Search for the cell housing the specified text and yield its (X, Y) center coordinate. 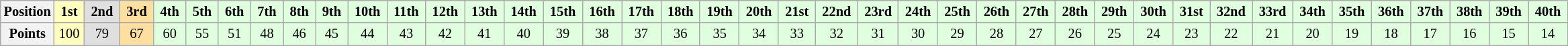
36 (680, 34)
31st (1191, 11)
21 (1273, 34)
18th (680, 11)
48 (267, 34)
26th (997, 11)
22 (1232, 34)
37th (1430, 11)
60 (170, 34)
43 (406, 34)
34 (759, 34)
36th (1391, 11)
10th (367, 11)
6th (234, 11)
45 (332, 34)
14th (523, 11)
34th (1312, 11)
46 (299, 34)
28 (997, 34)
35th (1352, 11)
41 (484, 34)
38th (1469, 11)
22nd (837, 11)
13th (484, 11)
35 (719, 34)
31 (878, 34)
26 (1075, 34)
30 (918, 34)
32nd (1232, 11)
3rd (136, 11)
100 (70, 34)
17th (641, 11)
29th (1114, 11)
17 (1430, 34)
32 (837, 34)
2nd (102, 11)
25th (957, 11)
18 (1391, 34)
67 (136, 34)
33rd (1273, 11)
19 (1352, 34)
15 (1508, 34)
Position (28, 11)
40 (523, 34)
37 (641, 34)
24th (918, 11)
25 (1114, 34)
14 (1548, 34)
79 (102, 34)
39th (1508, 11)
5th (202, 11)
12th (445, 11)
23rd (878, 11)
4th (170, 11)
8th (299, 11)
16th (602, 11)
39 (563, 34)
23 (1191, 34)
24 (1153, 34)
20 (1312, 34)
40th (1548, 11)
44 (367, 34)
38 (602, 34)
55 (202, 34)
30th (1153, 11)
15th (563, 11)
1st (70, 11)
19th (719, 11)
42 (445, 34)
51 (234, 34)
29 (957, 34)
7th (267, 11)
9th (332, 11)
33 (796, 34)
21st (796, 11)
27th (1035, 11)
Points (28, 34)
28th (1075, 11)
11th (406, 11)
16 (1469, 34)
20th (759, 11)
27 (1035, 34)
